Return (X, Y) of the center of cell containing provided text 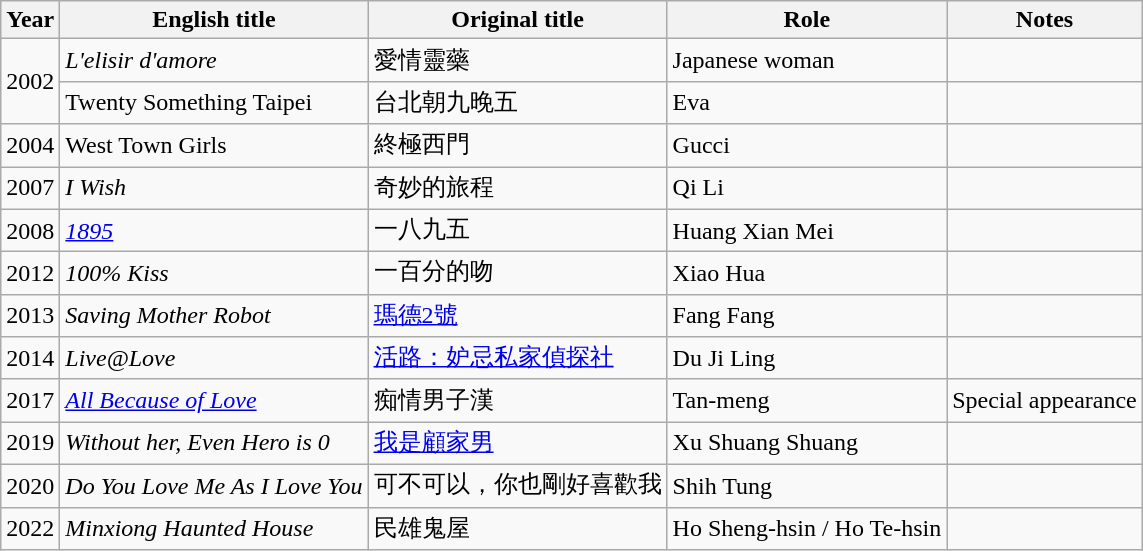
終極西門 (518, 146)
Special appearance (1045, 400)
Huang Xian Mei (807, 230)
2020 (30, 486)
Saving Mother Robot (214, 316)
Japanese woman (807, 60)
一百分的吻 (518, 274)
2002 (30, 82)
愛情靈藥 (518, 60)
2008 (30, 230)
Without her, Even Hero is 0 (214, 444)
2007 (30, 188)
Xiao Hua (807, 274)
Role (807, 20)
All Because of Love (214, 400)
瑪德2號 (518, 316)
2017 (30, 400)
活路：妒忌私家偵探社 (518, 358)
一八九五 (518, 230)
2022 (30, 528)
1895 (214, 230)
奇妙的旅程 (518, 188)
English title (214, 20)
2014 (30, 358)
Gucci (807, 146)
Tan-meng (807, 400)
Du Ji Ling (807, 358)
West Town Girls (214, 146)
2012 (30, 274)
Fang Fang (807, 316)
民雄鬼屋 (518, 528)
Xu Shuang Shuang (807, 444)
Notes (1045, 20)
2019 (30, 444)
I Wish (214, 188)
Shih Tung (807, 486)
台北朝九晚五 (518, 102)
Twenty Something Taipei (214, 102)
2004 (30, 146)
Do You Love Me As I Love You (214, 486)
2013 (30, 316)
Ho Sheng-hsin / Ho Te-hsin (807, 528)
Year (30, 20)
我是顧家男 (518, 444)
可不可以，你也剛好喜歡我 (518, 486)
Live@Love (214, 358)
Minxiong Haunted House (214, 528)
Qi Li (807, 188)
Eva (807, 102)
Original title (518, 20)
痴情男子漢 (518, 400)
L'elisir d'amore (214, 60)
100% Kiss (214, 274)
